Identify which cell holds the provided text, then report its [X, Y] central coordinate. 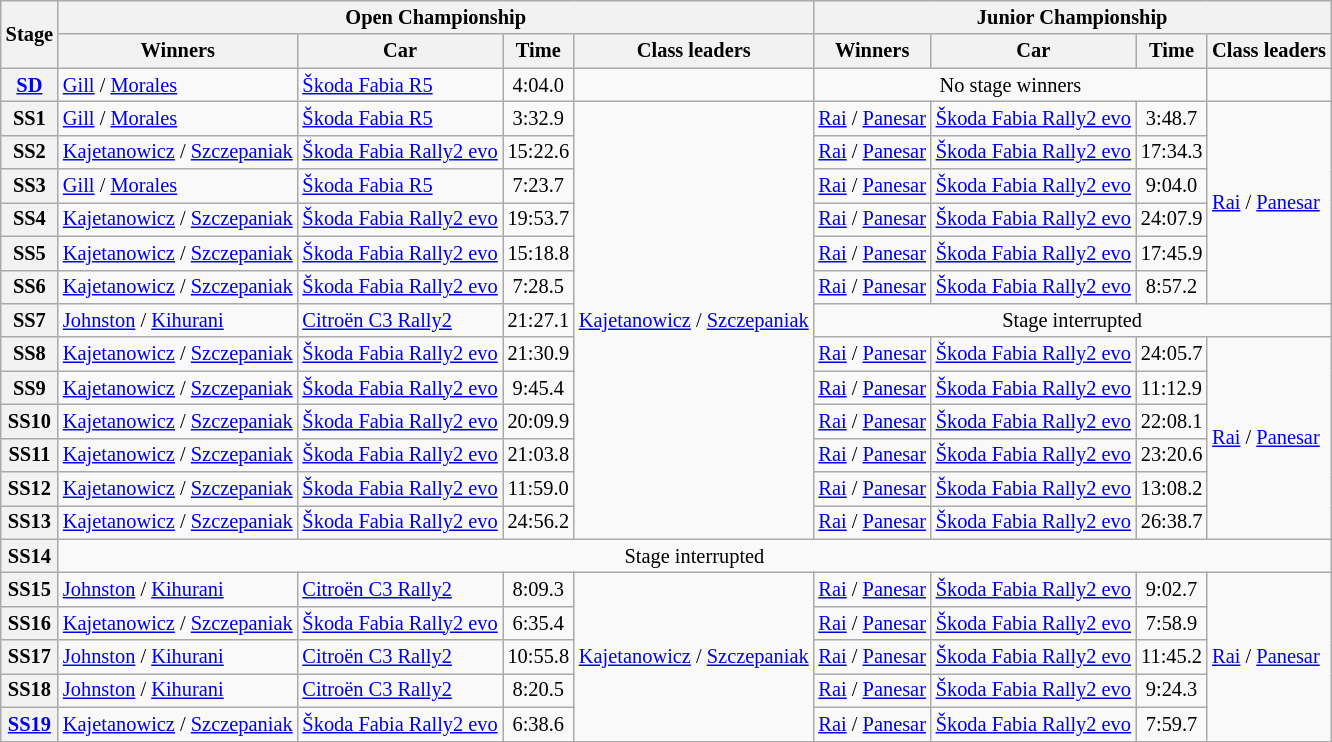
21:03.8 [538, 455]
SS3 [30, 186]
10:55.8 [538, 657]
SS12 [30, 489]
19:53.7 [538, 219]
SS14 [30, 556]
20:09.9 [538, 421]
24:56.2 [538, 522]
7:59.7 [1172, 724]
15:22.6 [538, 152]
24:05.7 [1172, 354]
Junior Championship [1072, 17]
22:08.1 [1172, 421]
6:38.6 [538, 724]
SS5 [30, 253]
11:12.9 [1172, 388]
9:02.7 [1172, 589]
8:57.2 [1172, 287]
21:30.9 [538, 354]
9:45.4 [538, 388]
8:20.5 [538, 690]
SS7 [30, 320]
9:24.3 [1172, 690]
8:09.3 [538, 589]
7:28.5 [538, 287]
6:35.4 [538, 623]
SS6 [30, 287]
9:04.0 [1172, 186]
17:34.3 [1172, 152]
21:27.1 [538, 320]
Open Championship [436, 17]
11:59.0 [538, 489]
No stage winners [1011, 85]
SS8 [30, 354]
SS1 [30, 118]
SS17 [30, 657]
SS13 [30, 522]
7:58.9 [1172, 623]
SS11 [30, 455]
SS9 [30, 388]
3:32.9 [538, 118]
SS15 [30, 589]
24:07.9 [1172, 219]
SS4 [30, 219]
23:20.6 [1172, 455]
26:38.7 [1172, 522]
7:23.7 [538, 186]
4:04.0 [538, 85]
3:48.7 [1172, 118]
SS10 [30, 421]
17:45.9 [1172, 253]
13:08.2 [1172, 489]
SS18 [30, 690]
SS2 [30, 152]
SS16 [30, 623]
15:18.8 [538, 253]
11:45.2 [1172, 657]
Stage [30, 34]
SD [30, 85]
SS19 [30, 724]
